Provide the (x, y) coordinate of the cell's center where the given text is located.  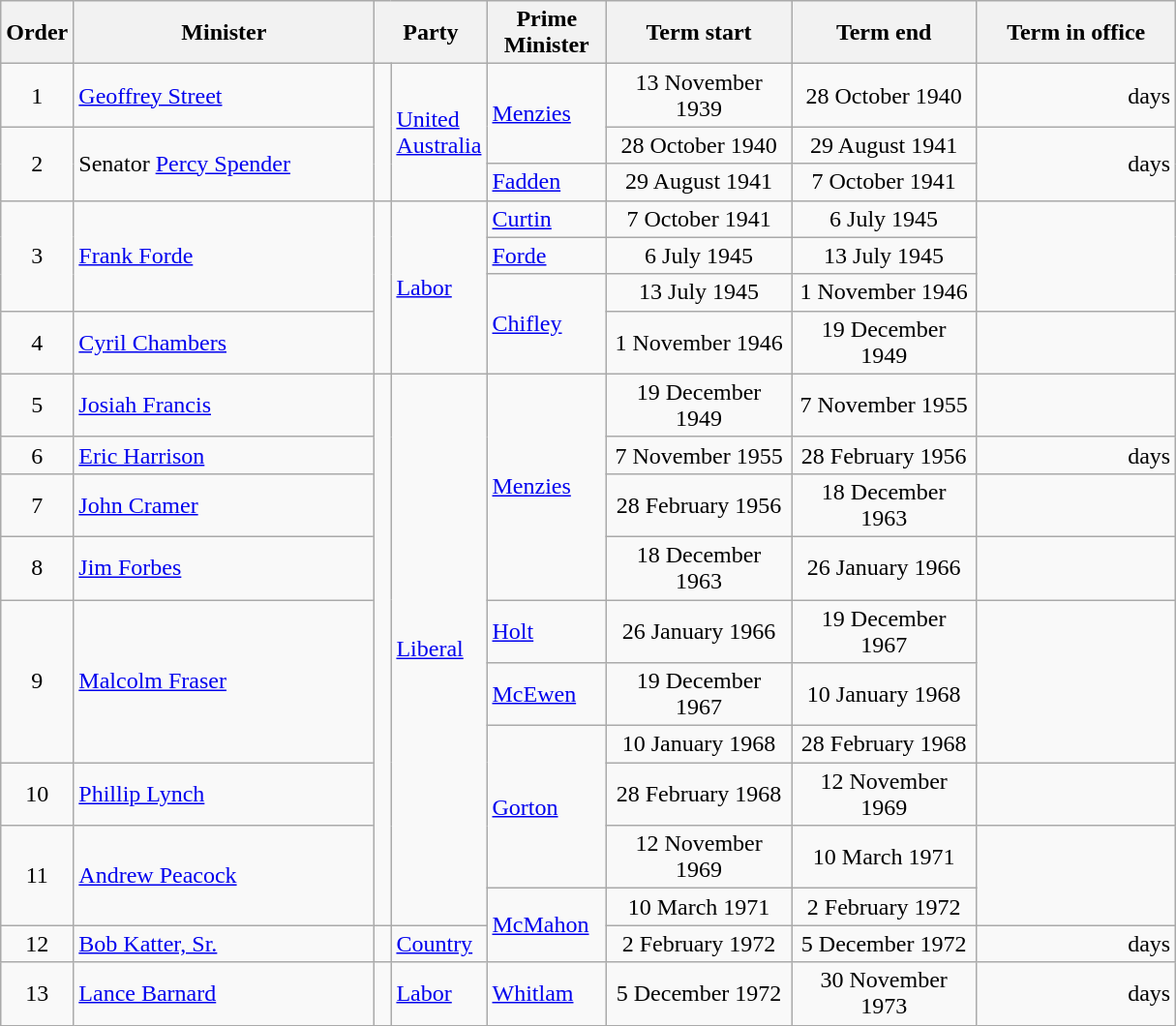
Josiah Francis (225, 405)
Andrew Peacock (225, 875)
30 November 1973 (885, 993)
7 (37, 505)
Fadden (547, 182)
Curtin (547, 219)
Order (37, 33)
McMahon (547, 925)
8 (37, 567)
Term end (885, 33)
Lance Barnard (225, 993)
Liberal (439, 649)
Cyril Chambers (225, 343)
10 (37, 794)
1 (37, 95)
Malcolm Fraser (225, 681)
Phillip Lynch (225, 794)
3 (37, 256)
Whitlam (547, 993)
Country (439, 944)
Jim Forbes (225, 567)
6 (37, 455)
Minister (225, 33)
Holt (547, 631)
Prime Minister (547, 33)
Party (431, 33)
Term start (699, 33)
UnitedAustralia (439, 132)
Term in office (1076, 33)
John Cramer (225, 505)
Senator Percy Spender (225, 164)
Eric Harrison (225, 455)
9 (37, 681)
13 November 1939 (699, 95)
12 (37, 944)
Forde (547, 256)
Frank Forde (225, 256)
13 (37, 993)
4 (37, 343)
5 (37, 405)
McEwen (547, 695)
Gorton (547, 807)
Chifley (547, 323)
11 (37, 875)
Geoffrey Street (225, 95)
Bob Katter, Sr. (225, 944)
2 (37, 164)
